Find where the given text appears and provide that cell's center as (x, y) coordinate. 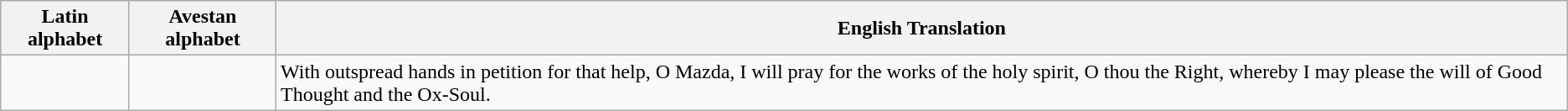
English Translation (922, 29)
Avestan alphabet (203, 29)
Latin alphabet (65, 29)
